Find where the given text appears and provide that cell's center as [X, Y] coordinate. 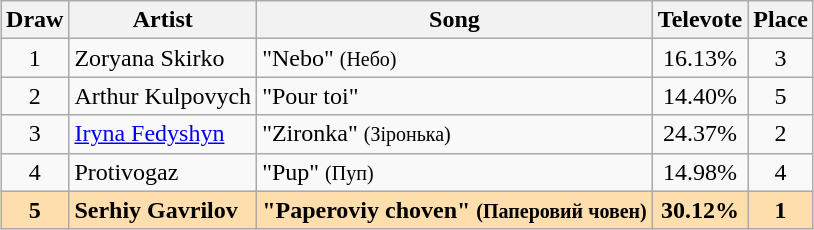
"Zironka" (Зіронька) [455, 134]
Artist [163, 20]
"Paperoviy choven" (Паперовий човен) [455, 210]
"Pup" (Пуп) [455, 172]
Song [455, 20]
14.98% [700, 172]
Iryna Fedyshyn [163, 134]
"Nebo" (Небо) [455, 58]
Draw [35, 20]
24.37% [700, 134]
16.13% [700, 58]
14.40% [700, 96]
Televote [700, 20]
Place [781, 20]
"Pour toi" [455, 96]
Protivogaz [163, 172]
Arthur Kulpovych [163, 96]
Zoryana Skirko [163, 58]
Serhiy Gavrilov [163, 210]
30.12% [700, 210]
